Identify which cell holds the provided text, then report its (X, Y) central coordinate. 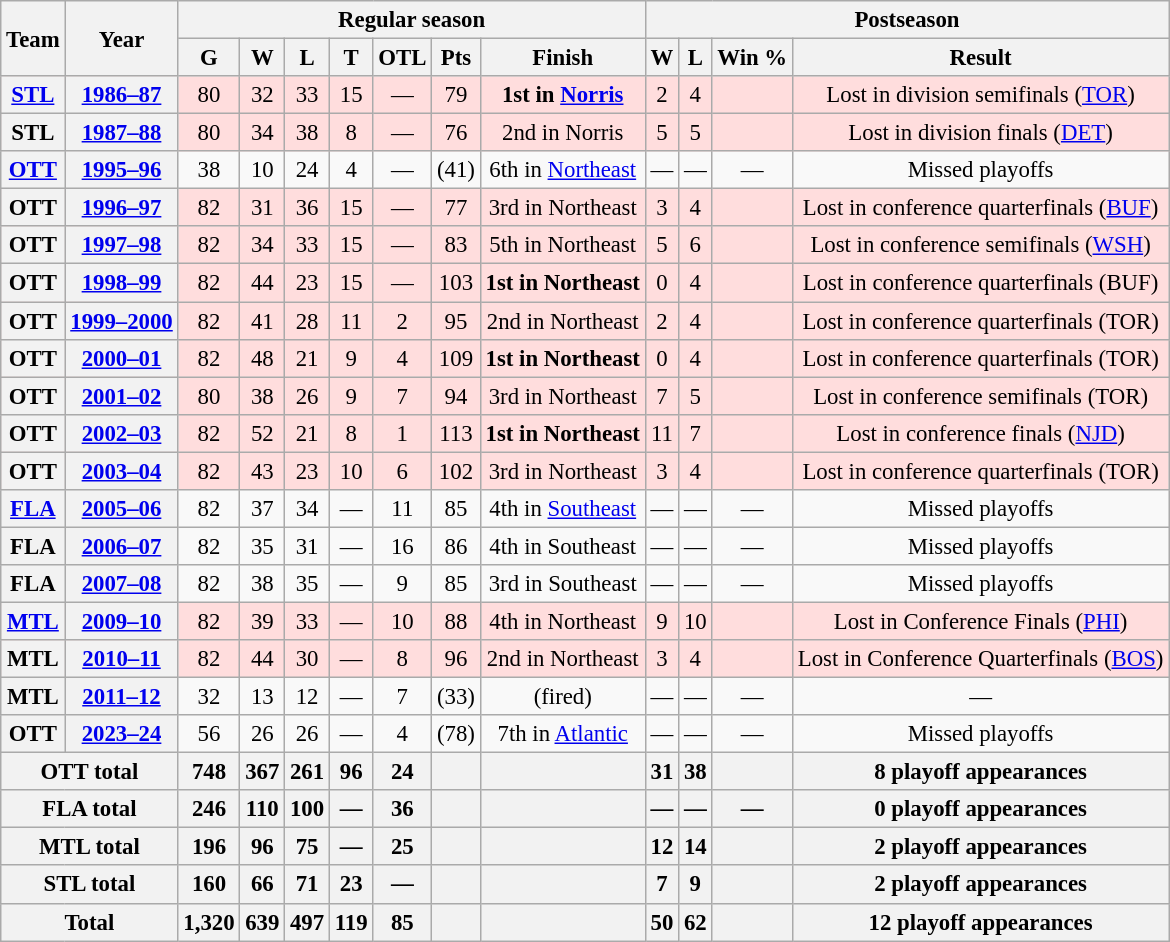
1995–96 (122, 170)
12 playoff appearances (980, 922)
STL total (90, 885)
2007–08 (122, 584)
OTT total (90, 772)
41 (262, 321)
4th in Northeast (562, 621)
2003–04 (122, 471)
16 (402, 546)
Win % (752, 58)
FLA total (90, 809)
Lost in Conference Finals (PHI) (980, 621)
1 (402, 433)
14 (696, 847)
Lost in division finals (DET) (980, 133)
196 (209, 847)
MTL total (90, 847)
3rd in Southeast (562, 584)
2nd in Norris (562, 133)
94 (456, 396)
76 (456, 133)
5th in Northeast (562, 245)
37 (262, 509)
110 (262, 809)
(78) (456, 734)
1998–99 (122, 283)
6th in Northeast (562, 170)
28 (308, 321)
748 (209, 772)
Lost in division semifinals (TOR) (980, 95)
2000–01 (122, 358)
43 (262, 471)
48 (262, 358)
2023–24 (122, 734)
79 (456, 95)
62 (696, 922)
Result (980, 58)
Team (33, 38)
1,320 (209, 922)
86 (456, 546)
102 (456, 471)
109 (456, 358)
52 (262, 433)
71 (308, 885)
1986–87 (122, 95)
367 (262, 772)
261 (308, 772)
Year (122, 38)
(33) (456, 697)
119 (351, 922)
246 (209, 809)
7th in Atlantic (562, 734)
1997–98 (122, 245)
2010–11 (122, 659)
Total (90, 922)
160 (209, 885)
639 (262, 922)
30 (308, 659)
(fired) (562, 697)
T (351, 58)
2011–12 (122, 697)
39 (262, 621)
(41) (456, 170)
Finish (562, 58)
100 (308, 809)
Lost in Conference Quarterfinals (BOS) (980, 659)
0 playoff appearances (980, 809)
1987–88 (122, 133)
1999–2000 (122, 321)
2005–06 (122, 509)
Postseason (906, 20)
13 (262, 697)
50 (662, 922)
103 (456, 283)
Lost in conference semifinals (TOR) (980, 396)
1st in Norris (562, 95)
77 (456, 208)
497 (308, 922)
75 (308, 847)
2009–10 (122, 621)
2001–02 (122, 396)
2002–03 (122, 433)
Regular season (412, 20)
Pts (456, 58)
25 (402, 847)
56 (209, 734)
OTL (402, 58)
G (209, 58)
95 (456, 321)
Lost in conference semifinals (WSH) (980, 245)
Lost in conference finals (NJD) (980, 433)
8 playoff appearances (980, 772)
113 (456, 433)
2006–07 (122, 546)
1996–97 (122, 208)
66 (262, 885)
88 (456, 621)
83 (456, 245)
